Output the [x, y] coordinate of the center of the cell containing the given text.  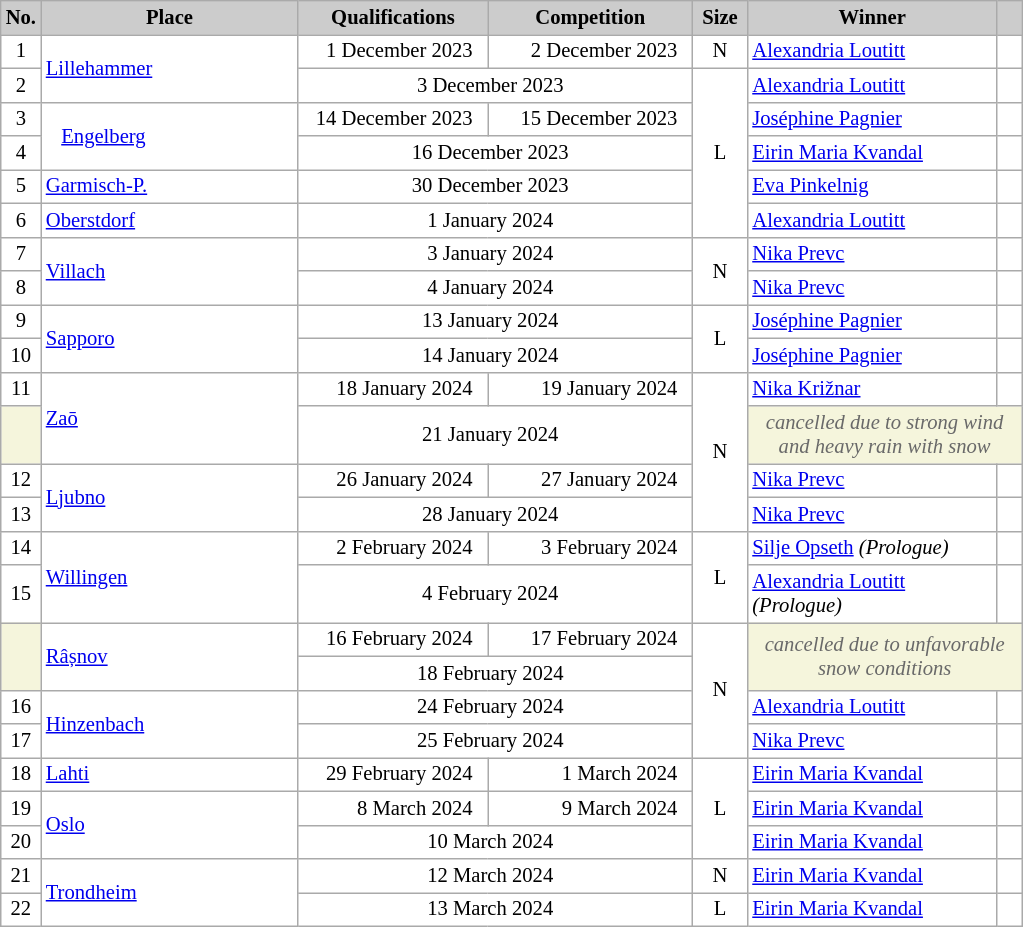
28 January 2024 [495, 514]
30 December 2023 [495, 186]
Sapporo [170, 338]
20 [21, 842]
24 February 2024 [495, 707]
2 February 2024 [393, 548]
Oslo [170, 825]
Winner [872, 17]
22 [21, 909]
Hinzenbach [170, 724]
4 January 2024 [495, 287]
Garmisch-P. [170, 186]
1 March 2024 [590, 774]
12 [21, 480]
Size [720, 17]
18 January 2024 [393, 389]
3 December 2023 [495, 85]
13 [21, 514]
Râșnov [170, 656]
Qualifications [393, 17]
16 [21, 707]
Oberstdorf [170, 220]
18 [21, 774]
14 [21, 548]
19 [21, 808]
Engelberg [170, 136]
Trondheim [170, 892]
25 February 2024 [495, 741]
17 February 2024 [590, 639]
Lillehammer [170, 68]
13 March 2024 [495, 909]
18 February 2024 [495, 673]
Alexandria Loutitt (Prologue) [872, 593]
16 February 2024 [393, 639]
1 December 2023 [393, 51]
3 [21, 119]
3 February 2024 [590, 548]
Ljubno [170, 497]
17 [21, 741]
Eva Pinkelnig [872, 186]
6 [21, 220]
Villach [170, 271]
1 [21, 51]
cancelled due to strong wind and heavy rain with snow [884, 435]
9 [21, 321]
14 January 2024 [495, 355]
7 [21, 254]
Willingen [170, 577]
21 January 2024 [495, 435]
15 [21, 593]
16 December 2023 [495, 153]
29 February 2024 [393, 774]
4 February 2024 [495, 593]
26 January 2024 [393, 480]
14 December 2023 [393, 119]
3 January 2024 [495, 254]
10 [21, 355]
Nika Križnar [872, 389]
Place [170, 17]
11 [21, 389]
13 January 2024 [495, 321]
4 [21, 153]
Zaō [170, 418]
8 [21, 287]
2 December 2023 [590, 51]
Competition [590, 17]
27 January 2024 [590, 480]
5 [21, 186]
Silje Opseth (Prologue) [872, 548]
9 March 2024 [590, 808]
21 [21, 875]
15 December 2023 [590, 119]
Lahti [170, 774]
2 [21, 85]
cancelled due to unfavorable snow conditions [884, 656]
1 January 2024 [495, 220]
19 January 2024 [590, 389]
12 March 2024 [495, 875]
10 March 2024 [495, 842]
No. [21, 17]
8 March 2024 [393, 808]
